Return [X, Y] of the center of cell containing provided text 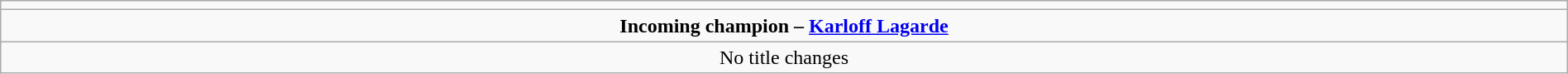
Incoming champion – Karloff Lagarde [784, 26]
No title changes [784, 57]
